For the text-containing cell, return its midpoint in (X, Y) coordinate format. 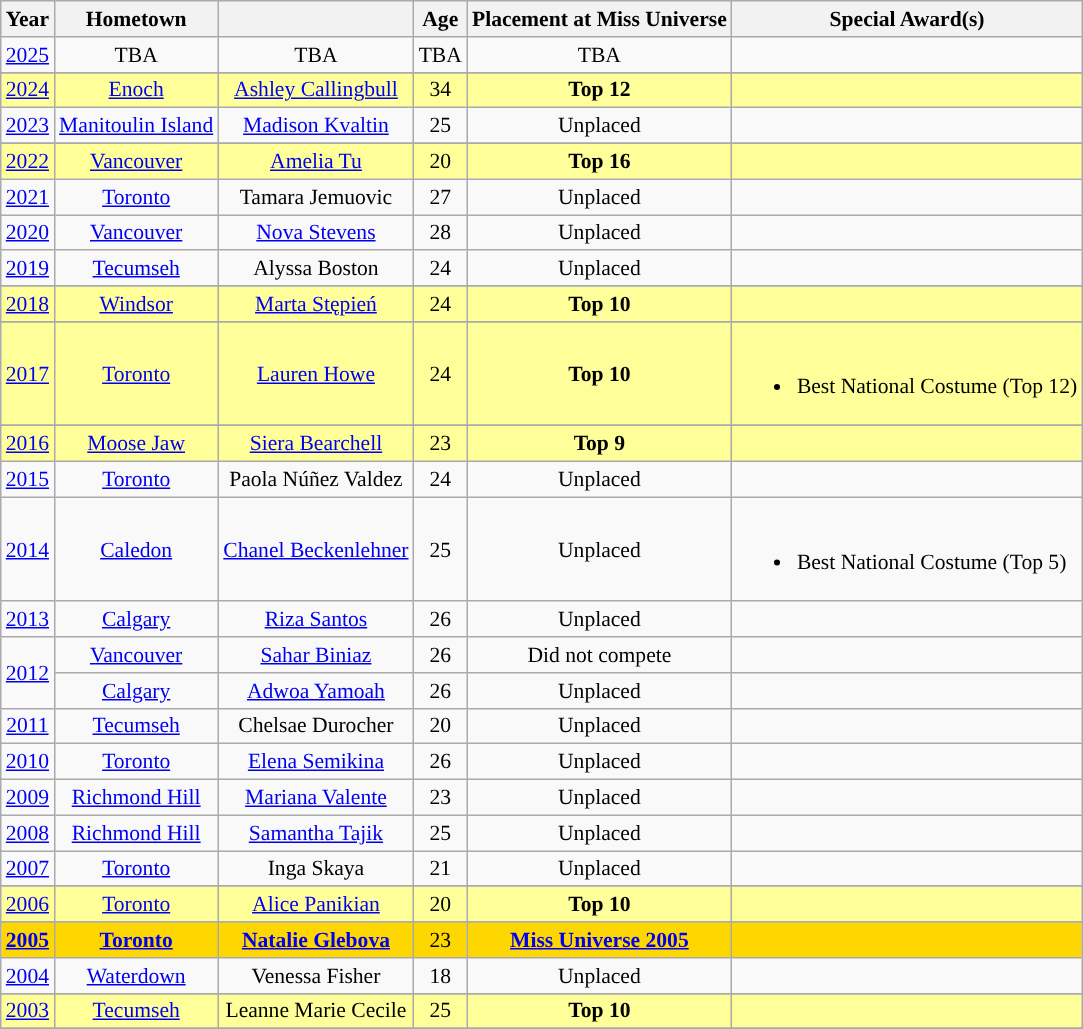
2006 (28, 905)
2009 (28, 798)
Marta Stępień (316, 304)
Best National Costume (Top 5) (907, 549)
Chanel Beckenlehner (316, 549)
2020 (28, 233)
Chelsae Durocher (316, 726)
Siera Bearchell (316, 444)
Manitoulin Island (136, 126)
2022 (28, 162)
2021 (28, 197)
2019 (28, 269)
Paola Núñez Valdez (316, 480)
2014 (28, 549)
2013 (28, 620)
2005 (28, 940)
Did not compete (600, 655)
2010 (28, 762)
Inga Skaya (316, 869)
Mariana Valente (316, 798)
Madison Kvaltin (316, 126)
2015 (28, 480)
Windsor (136, 304)
2016 (28, 444)
Top 16 (600, 162)
Tamara Jemuovic (316, 197)
Age (440, 19)
2023 (28, 126)
34 (440, 90)
2018 (28, 304)
Waterdown (136, 976)
Natalie Glebova (316, 940)
2024 (28, 90)
2007 (28, 869)
27 (440, 197)
2004 (28, 976)
Samantha Tajik (316, 833)
2003 (28, 1011)
Riza Santos (316, 620)
21 (440, 869)
Best National Costume (Top 12) (907, 374)
Ashley Callingbull (316, 90)
Enoch (136, 90)
Leanne Marie Cecile (316, 1011)
Elena Semikina (316, 762)
Hometown (136, 19)
Alice Panikian (316, 905)
Miss Universe 2005 (600, 940)
Top 12 (600, 90)
Alyssa Boston (316, 269)
2025 (28, 55)
Venessa Fisher (316, 976)
Nova Stevens (316, 233)
2011 (28, 726)
Moose Jaw (136, 444)
18 (440, 976)
Lauren Howe (316, 374)
Placement at Miss Universe (600, 19)
Sahar Biniaz (316, 655)
Top 9 (600, 444)
Caledon (136, 549)
2008 (28, 833)
Amelia Tu (316, 162)
Special Award(s) (907, 19)
2017 (28, 374)
28 (440, 233)
Adwoa Yamoah (316, 691)
2012 (28, 672)
Year (28, 19)
